Determine the (x, y) coordinate at the center of the cell enclosing the given text.  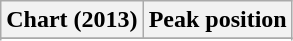
Peak position (218, 20)
Chart (2013) (72, 20)
